Return the [x, y] coordinate for the center point of the cell that contains the specified text.  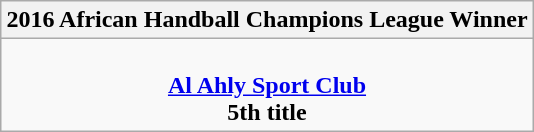
2016 African Handball Champions League Winner [267, 20]
Al Ahly Sport Club5th title [267, 85]
